Detect which cell encompasses the target text, then output its (x, y) center coordinate. 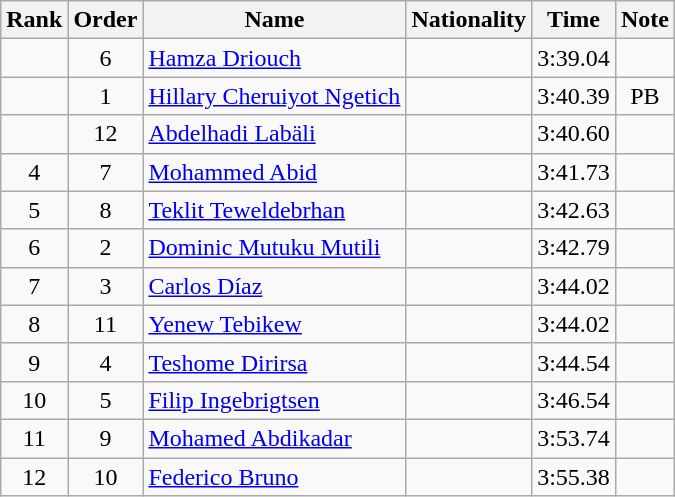
Teshome Dirirsa (274, 362)
3:41.73 (574, 172)
Yenew Tebikew (274, 324)
Mohammed Abid (274, 172)
Mohamed Abdikadar (274, 438)
1 (106, 96)
3:55.38 (574, 477)
Federico Bruno (274, 477)
Note (644, 20)
3:44.54 (574, 362)
Teklit Teweldebrhan (274, 210)
Nationality (469, 20)
3:40.39 (574, 96)
Time (574, 20)
2 (106, 248)
3:42.79 (574, 248)
Hillary Cheruiyot Ngetich (274, 96)
3:42.63 (574, 210)
3:46.54 (574, 400)
3:40.60 (574, 134)
Dominic Mutuku Mutili (274, 248)
Filip Ingebrigtsen (274, 400)
Carlos Díaz (274, 286)
Name (274, 20)
3 (106, 286)
3:53.74 (574, 438)
Abdelhadi Labäli (274, 134)
PB (644, 96)
3:39.04 (574, 58)
Hamza Driouch (274, 58)
Order (106, 20)
Rank (34, 20)
